Pinpoint the cell where the given text exists, returning its (X, Y) midpoint coordinate. 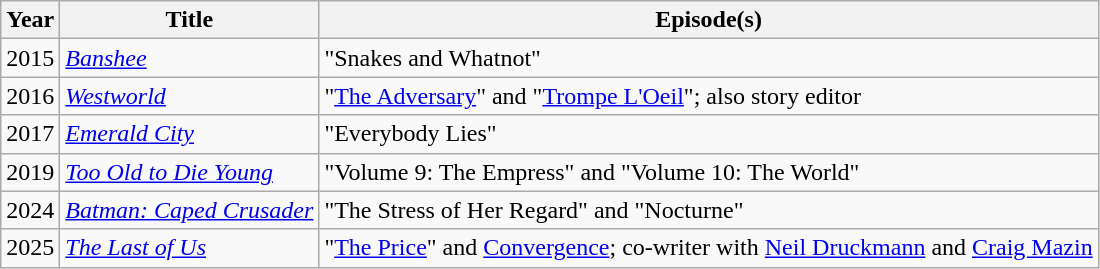
Too Old to Die Young (190, 172)
Emerald City (190, 134)
"Snakes and Whatnot" (708, 58)
"Volume 9: The Empress" and "Volume 10: The World" (708, 172)
Episode(s) (708, 20)
"The Price" and Convergence; co-writer with Neil Druckmann and Craig Mazin (708, 248)
"Everybody Lies" (708, 134)
2025 (30, 248)
2024 (30, 210)
2017 (30, 134)
2016 (30, 96)
Banshee (190, 58)
Title (190, 20)
"The Adversary" and "Trompe L'Oeil"; also story editor (708, 96)
Westworld (190, 96)
The Last of Us (190, 248)
Year (30, 20)
"The Stress of Her Regard" and "Nocturne" (708, 210)
Batman: Caped Crusader (190, 210)
2015 (30, 58)
2019 (30, 172)
